Capture the cell that displays the provided text and extract its (x, y) central coordinate. 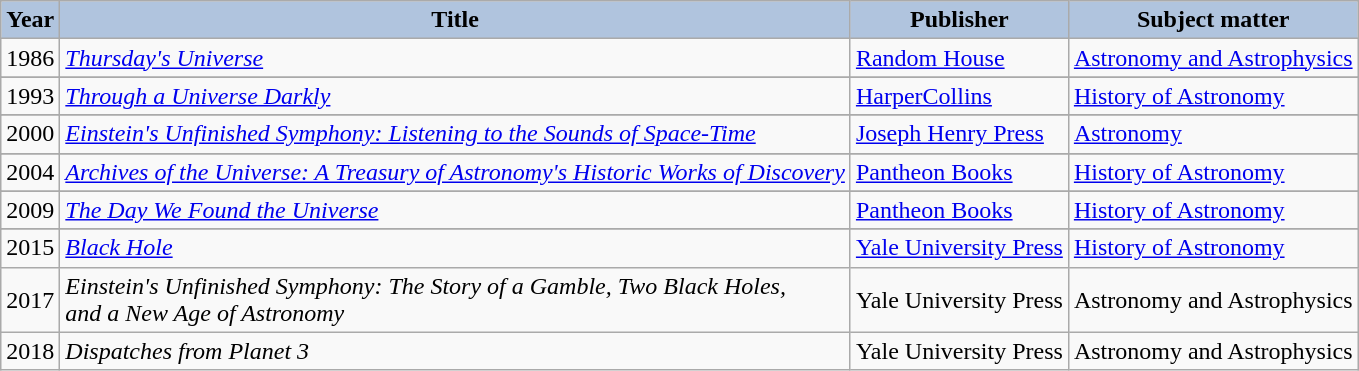
2009 (30, 210)
Publisher (959, 20)
Subject matter (1213, 20)
Black Hole (456, 248)
2018 (30, 351)
Thursday's Universe (456, 58)
Einstein's Unfinished Symphony: The Story of a Gamble, Two Black Holes,and a New Age of Astronomy (456, 300)
Random House (959, 58)
2015 (30, 248)
1993 (30, 96)
2000 (30, 134)
Joseph Henry Press (959, 134)
Archives of the Universe: A Treasury of Astronomy's Historic Works of Discovery (456, 172)
Through a Universe Darkly (456, 96)
2017 (30, 300)
Year (30, 20)
HarperCollins (959, 96)
2004 (30, 172)
The Day We Found the Universe (456, 210)
Astronomy (1213, 134)
Dispatches from Planet 3 (456, 351)
1986 (30, 58)
Einstein's Unfinished Symphony: Listening to the Sounds of Space-Time (456, 134)
Title (456, 20)
